Search for the cell housing the specified text and yield its [X, Y] center coordinate. 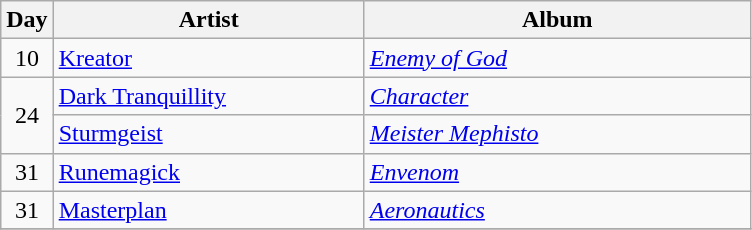
24 [27, 115]
Album [557, 20]
Sturmgeist [208, 134]
Day [27, 20]
Masterplan [208, 210]
Meister Mephisto [557, 134]
Artist [208, 20]
Aeronautics [557, 210]
Character [557, 96]
Enemy of God [557, 58]
Kreator [208, 58]
Runemagick [208, 172]
Envenom [557, 172]
Dark Tranquillity [208, 96]
10 [27, 58]
